Find where the given text appears and provide that cell's center as [x, y] coordinate. 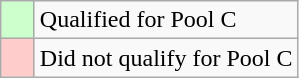
Did not qualify for Pool C [166, 58]
Qualified for Pool C [166, 20]
